Search for the cell housing the specified text and yield its [x, y] center coordinate. 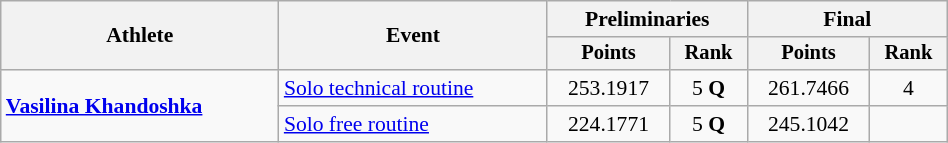
Athlete [140, 36]
253.1917 [608, 88]
4 [909, 88]
261.7466 [808, 88]
245.1042 [808, 124]
Vasilina Khandoshka [140, 106]
Final [847, 19]
Solo free routine [413, 124]
224.1771 [608, 124]
Event [413, 36]
Preliminaries [647, 19]
Solo technical routine [413, 88]
